Find where the given text appears and provide that cell's center as (X, Y) coordinate. 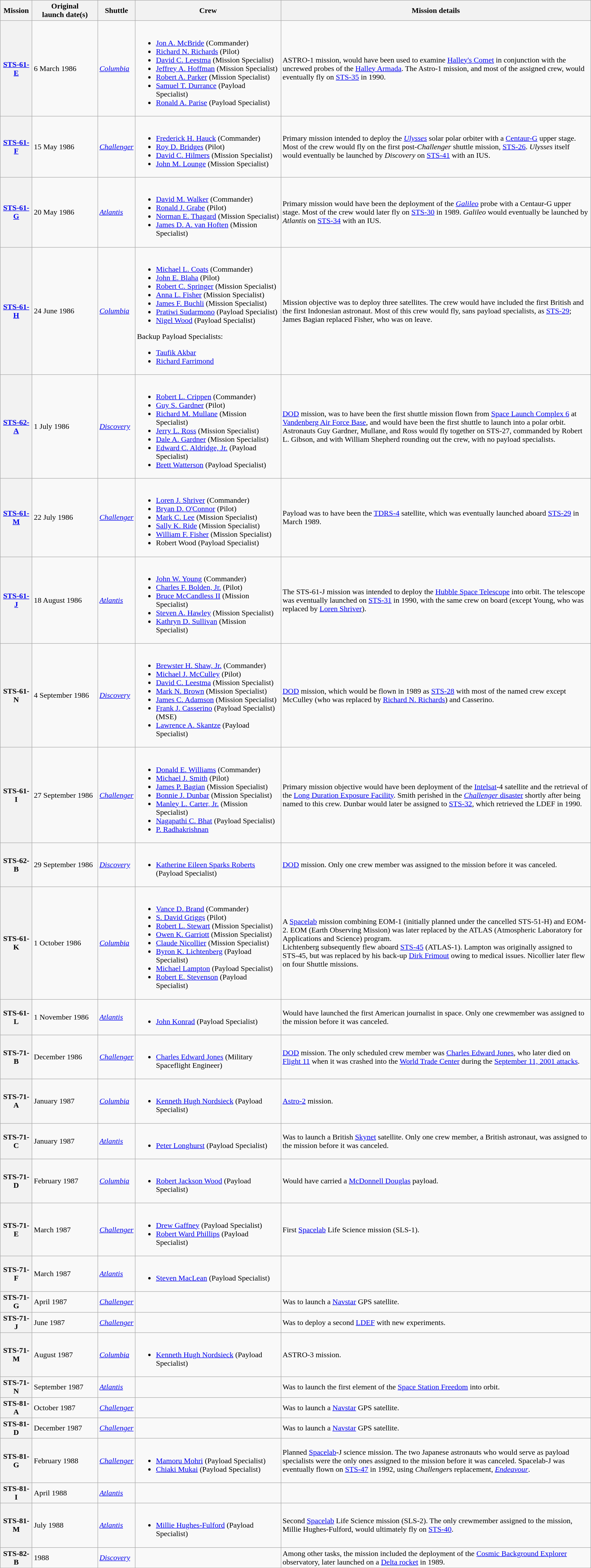
Drew Gaffney (Payload Specialist)Robert Ward Phillips (Payload Specialist) (208, 1229)
Among other tasks, the mission included the deployment of the Cosmic Background Explorer observatory, later launched on a Delta rocket in 1989. (436, 1558)
STS-71-A (16, 1101)
STS-82-B (16, 1558)
Was to launch a British Skynet satellite. Only one crew member, a British astronaut, was assigned to the mission before it was canceled. (436, 1141)
Charles Edward Jones (Military Spaceflight Engineer) (208, 1057)
Originallaunch date(s) (65, 11)
DOD mission. Only one crew member was assigned to the mission before it was canceled. (436, 865)
1988 (65, 1558)
STS-71-G (16, 1302)
ASTRO-3 mission. (436, 1355)
STS-71-C (16, 1141)
STS-61-G (16, 212)
Robert Jackson Wood (Payload Specialist) (208, 1181)
18 August 1986 (65, 600)
Mamoru Mohri (Payload Specialist)Chiaki Mukai (Payload Specialist) (208, 1460)
STS-61-J (16, 600)
STS-71-B (16, 1057)
STS-61-E (16, 68)
STS-81-I (16, 1493)
September 1987 (65, 1387)
STS-61-I (16, 795)
Would have carried a McDonnell Douglas payload. (436, 1181)
15 May 1986 (65, 147)
David M. Walker (Commander)Ronald J. Grabe (Pilot)Norman E. Thagard (Mission Specialist)James D. A. van Hoften (Mission Specialist) (208, 212)
Would have launched the first American journalist in space. Only one crewmember was assigned to the mission before it was canceled. (436, 1017)
STS-81-A (16, 1407)
24 June 1986 (65, 311)
Was to deploy a second LDEF with new experiments. (436, 1322)
STS-61-L (16, 1017)
Crew (208, 11)
Mission (16, 11)
STS-71-E (16, 1229)
Steven MacLean (Payload Specialist) (208, 1274)
STS-81-M (16, 1525)
STS-71-D (16, 1181)
STS-62-A (16, 427)
1 October 1986 (65, 943)
Mission details (436, 11)
STS-71-N (16, 1387)
July 1988 (65, 1525)
August 1987 (65, 1355)
Was to launch the first element of the Space Station Freedom into orbit. (436, 1387)
6 March 1986 (65, 68)
First Spacelab Life Science mission (SLS-1). (436, 1229)
Millie Hughes-Fulford (Payload Specialist) (208, 1525)
STS-61-K (16, 943)
Katherine Eileen Sparks Roberts (Payload Specialist) (208, 865)
June 1987 (65, 1322)
STS-81-D (16, 1428)
29 September 1986 (65, 865)
1 November 1986 (65, 1017)
STS-71-J (16, 1322)
4 September 1986 (65, 695)
Frederick H. Hauck (Commander)Roy D. Bridges (Pilot)David C. Hilmers (Mission Specialist)John M. Lounge (Mission Specialist) (208, 147)
Shuttle (116, 11)
STS-61-H (16, 311)
STS-81-G (16, 1460)
John Konrad (Payload Specialist) (208, 1017)
27 September 1986 (65, 795)
February 1987 (65, 1181)
Astro-2 mission. (436, 1101)
December 1987 (65, 1428)
February 1988 (65, 1460)
April 1987 (65, 1302)
October 1987 (65, 1407)
STS-61-M (16, 518)
STS-62-B (16, 865)
STS-61-N (16, 695)
Payload was to have been the TDRS-4 satellite, which was eventually launched aboard STS-29 in March 1989. (436, 518)
December 1986 (65, 1057)
20 May 1986 (65, 212)
22 July 1986 (65, 518)
Peter Longhurst (Payload Specialist) (208, 1141)
STS-71-F (16, 1274)
STS-61-F (16, 147)
STS-71-M (16, 1355)
1 July 1986 (65, 427)
April 1988 (65, 1493)
Second Spacelab Life Science mission (SLS-2). The only crewmember assigned to the mission, Millie Hughes-Fulford, would ultimately fly on STS-40. (436, 1525)
